Pinpoint the cell where the given text exists, returning its (x, y) midpoint coordinate. 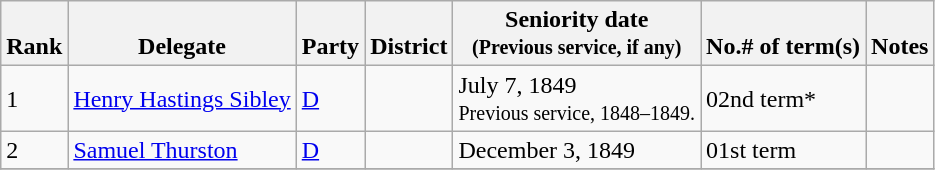
01st term (784, 150)
02nd term* (784, 98)
Delegate (182, 34)
2 (34, 150)
Notes (900, 34)
Rank (34, 34)
Samuel Thurston (182, 150)
Henry Hastings Sibley (182, 98)
December 3, 1849 (577, 150)
District (409, 34)
July 7, 1849Previous service, 1848–1849. (577, 98)
No.# of term(s) (784, 34)
Party (330, 34)
1 (34, 98)
Seniority date(Previous service, if any) (577, 34)
